Scan for the cell matching the given text and deliver its (x, y) coordinate at center. 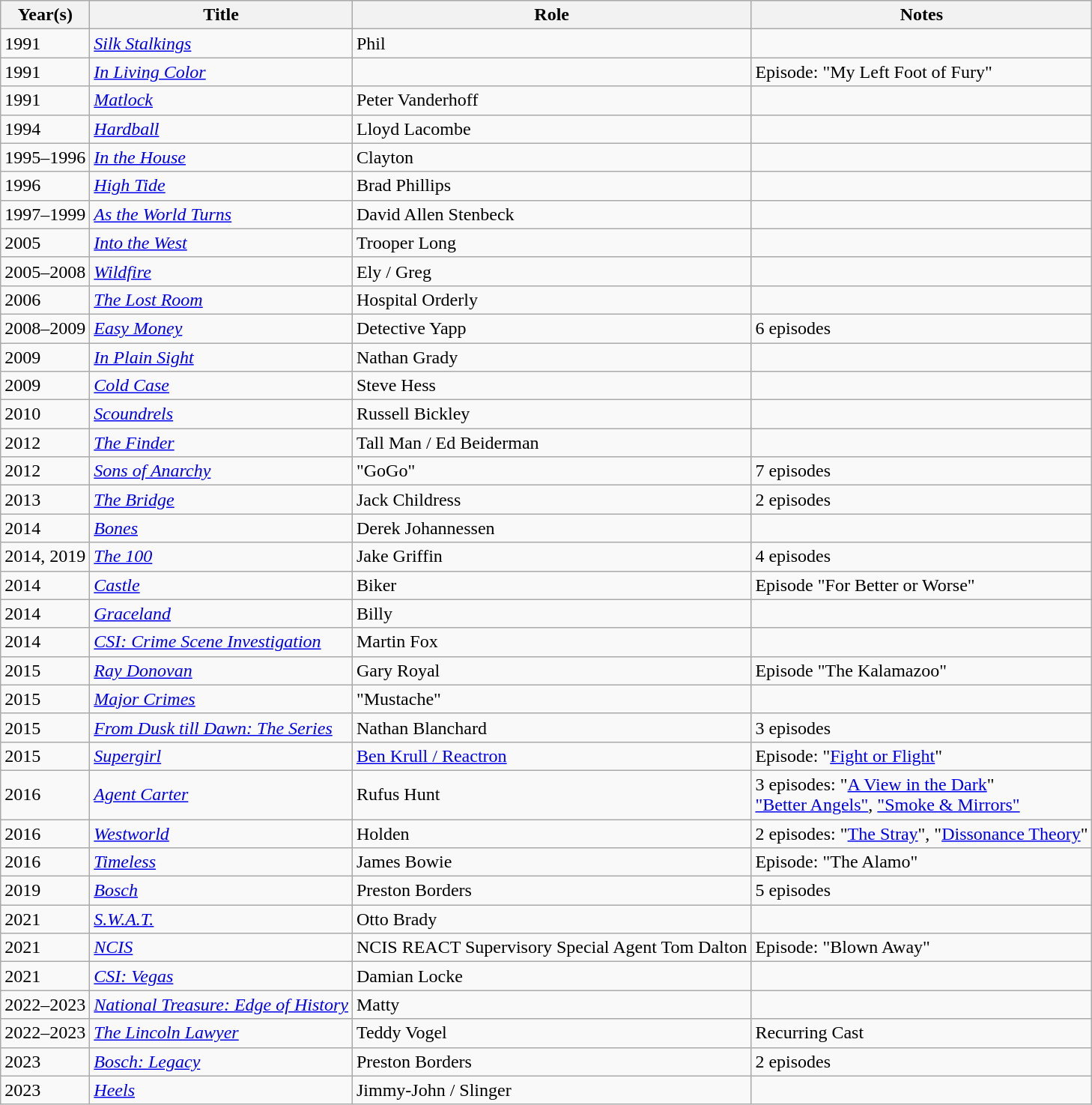
Graceland (222, 614)
Matty (551, 1005)
Steve Hess (551, 386)
Heels (222, 1090)
Gary Royal (551, 670)
Major Crimes (222, 699)
The Lost Room (222, 300)
Silk Stalkings (222, 43)
In Living Color (222, 72)
Rufus Hunt (551, 794)
Episode "The Kalamazoo" (921, 670)
Notes (921, 15)
Holden (551, 834)
Russell Bickley (551, 414)
As the World Turns (222, 214)
Ely / Greg (551, 271)
Brad Phillips (551, 186)
Agent Carter (222, 794)
In Plain Sight (222, 357)
James Bowie (551, 862)
Recurring Cast (921, 1033)
Tall Man / Ed Beiderman (551, 443)
Teddy Vogel (551, 1033)
Phil (551, 43)
1997–1999 (45, 214)
Nathan Grady (551, 357)
Westworld (222, 834)
The 100 (222, 557)
1994 (45, 129)
Trooper Long (551, 243)
Ray Donovan (222, 670)
Castle (222, 585)
Episode: "The Alamo" (921, 862)
Cold Case (222, 386)
Peter Vanderhoff (551, 100)
Matlock (222, 100)
5 episodes (921, 891)
Derek Johannessen (551, 528)
Scoundrels (222, 414)
Nathan Blanchard (551, 727)
Into the West (222, 243)
Episode: "My Left Foot of Fury" (921, 72)
Martin Fox (551, 642)
Ben Krull / Reactron (551, 756)
Role (551, 15)
High Tide (222, 186)
In the House (222, 157)
3 episodes (921, 727)
Supergirl (222, 756)
2006 (45, 300)
Wildfire (222, 271)
2014, 2019 (45, 557)
Hardball (222, 129)
2 episodes: "The Stray", "Dissonance Theory" (921, 834)
"GoGo" (551, 471)
"Mustache" (551, 699)
Episode: "Blown Away" (921, 948)
1996 (45, 186)
Title (222, 15)
2008–2009 (45, 328)
3 episodes: "A View in the Dark""Better Angels", "Smoke & Mirrors" (921, 794)
CSI: Crime Scene Investigation (222, 642)
Bosch: Legacy (222, 1062)
From Dusk till Dawn: The Series (222, 727)
Year(s) (45, 15)
4 episodes (921, 557)
S.W.A.T. (222, 919)
Biker (551, 585)
Detective Yapp (551, 328)
Jack Childress (551, 500)
The Finder (222, 443)
Jake Griffin (551, 557)
National Treasure: Edge of History (222, 1005)
Sons of Anarchy (222, 471)
The Lincoln Lawyer (222, 1033)
Billy (551, 614)
NCIS (222, 948)
Hospital Orderly (551, 300)
Bosch (222, 891)
CSI: Vegas (222, 976)
Otto Brady (551, 919)
Easy Money (222, 328)
1995–1996 (45, 157)
NCIS REACT Supervisory Special Agent Tom Dalton (551, 948)
2010 (45, 414)
Lloyd Lacombe (551, 129)
7 episodes (921, 471)
Clayton (551, 157)
2005–2008 (45, 271)
2013 (45, 500)
Damian Locke (551, 976)
6 episodes (921, 328)
Episode: "Fight or Flight" (921, 756)
2005 (45, 243)
Bones (222, 528)
Jimmy-John / Slinger (551, 1090)
Timeless (222, 862)
Episode "For Better or Worse" (921, 585)
2019 (45, 891)
David Allen Stenbeck (551, 214)
The Bridge (222, 500)
